Return the (x, y) coordinate for the center point of the cell that contains the specified text.  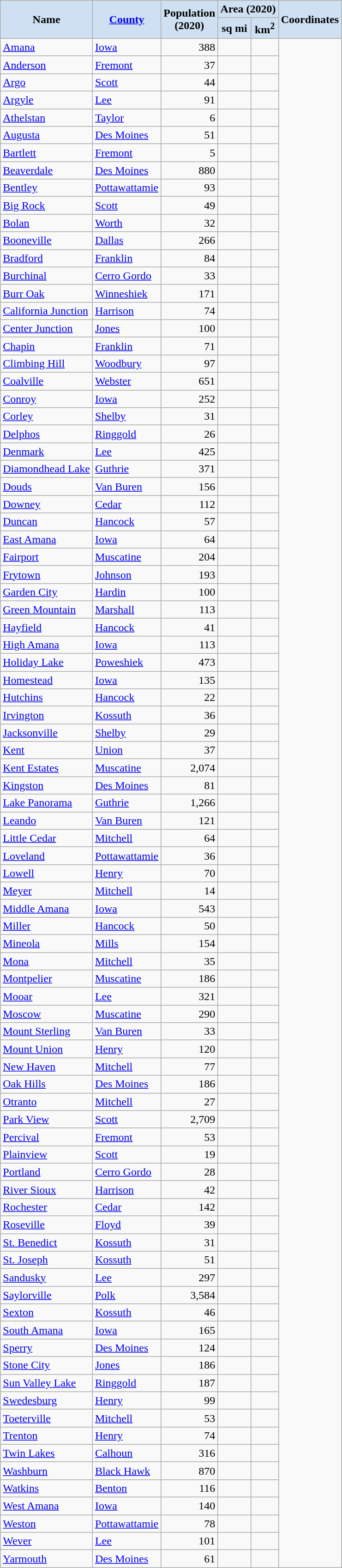
116 (189, 1488)
91 (189, 100)
121 (189, 820)
Johnson (126, 574)
Mona (47, 961)
Hayfield (47, 627)
Diamondhead Lake (47, 469)
km2 (265, 29)
Augusta (47, 135)
County (126, 19)
Climbing Hill (47, 363)
26 (189, 434)
New Haven (47, 1067)
Area (2020) (248, 9)
Swedesburg (47, 1400)
Kent (47, 750)
Percival (47, 1137)
Montpelier (47, 979)
Douds (47, 487)
Hutchins (47, 698)
42 (189, 1189)
Homestead (47, 680)
Anderson (47, 65)
70 (189, 873)
50 (189, 926)
Black Hawk (126, 1471)
140 (189, 1506)
Benton (126, 1488)
135 (189, 680)
29 (189, 733)
Garden City (47, 592)
Oak Hills (47, 1084)
Toeterville (47, 1418)
Argo (47, 82)
165 (189, 1330)
Miller (47, 926)
Taylor (126, 118)
3,584 (189, 1295)
Chapin (47, 346)
84 (189, 258)
Dallas (126, 241)
543 (189, 908)
Calhoun (126, 1453)
Sperry (47, 1348)
124 (189, 1348)
West Amana (47, 1506)
Irvington (47, 715)
49 (189, 205)
High Amana (47, 645)
Downey (47, 504)
Portland (47, 1172)
1,266 (189, 803)
14 (189, 891)
880 (189, 170)
27 (189, 1102)
193 (189, 574)
46 (189, 1313)
28 (189, 1172)
Booneville (47, 241)
71 (189, 346)
6 (189, 118)
Bolan (47, 223)
Burchinal (47, 276)
388 (189, 47)
sq mi (234, 29)
Burr Oak (47, 293)
Sun Valley Lake (47, 1383)
Middle Amana (47, 908)
Lowell (47, 873)
Roseville (47, 1225)
39 (189, 1225)
Duncan (47, 522)
81 (189, 785)
Bartlett (47, 153)
252 (189, 399)
120 (189, 1049)
Leando (47, 820)
290 (189, 1014)
Wever (47, 1541)
St. Joseph (47, 1260)
Coalville (47, 381)
93 (189, 188)
Loveland (47, 856)
Beaverdale (47, 170)
57 (189, 522)
22 (189, 698)
Mount Sterling (47, 1031)
Sandusky (47, 1278)
Twin Lakes (47, 1453)
Moscow (47, 1014)
Mills (126, 944)
204 (189, 557)
321 (189, 996)
East Amana (47, 539)
266 (189, 241)
Bradford (47, 258)
35 (189, 961)
316 (189, 1453)
South Amana (47, 1330)
St. Benedict (47, 1242)
Stone City (47, 1365)
154 (189, 944)
Otranto (47, 1102)
Center Junction (47, 328)
Big Rock (47, 205)
Amana (47, 47)
19 (189, 1154)
Weston (47, 1524)
Trenton (47, 1435)
Little Cedar (47, 838)
Name (47, 19)
187 (189, 1383)
142 (189, 1207)
Fairport (47, 557)
Mooar (47, 996)
870 (189, 1471)
Worth (126, 223)
Marshall (126, 609)
371 (189, 469)
41 (189, 627)
Kent Estates (47, 768)
Coordinates (310, 19)
Polk (126, 1295)
Lake Panorama (47, 803)
Plainview (47, 1154)
171 (189, 293)
Mineola (47, 944)
5 (189, 153)
River Sioux (47, 1189)
473 (189, 663)
78 (189, 1524)
Meyer (47, 891)
Holiday Lake (47, 663)
Poweshiek (126, 663)
651 (189, 381)
Floyd (126, 1225)
Green Mountain (47, 609)
Sexton (47, 1313)
156 (189, 487)
99 (189, 1400)
Denmark (47, 452)
Bentley (47, 188)
Corley (47, 416)
2,709 (189, 1119)
425 (189, 452)
Kingston (47, 785)
32 (189, 223)
Yarmouth (47, 1559)
Rochester (47, 1207)
101 (189, 1541)
Park View (47, 1119)
Hardin (126, 592)
Mount Union (47, 1049)
Population(2020) (189, 19)
Conroy (47, 399)
Washburn (47, 1471)
Delphos (47, 434)
61 (189, 1559)
California Junction (47, 311)
Athelstan (47, 118)
297 (189, 1278)
2,074 (189, 768)
Saylorville (47, 1295)
77 (189, 1067)
44 (189, 82)
97 (189, 363)
Argyle (47, 100)
Webster (126, 381)
Jacksonville (47, 733)
Frytown (47, 574)
Union (126, 750)
Watkins (47, 1488)
112 (189, 504)
Woodbury (126, 363)
Winneshiek (126, 293)
